Determine the [x, y] coordinate at the center of the cell enclosing the given text.  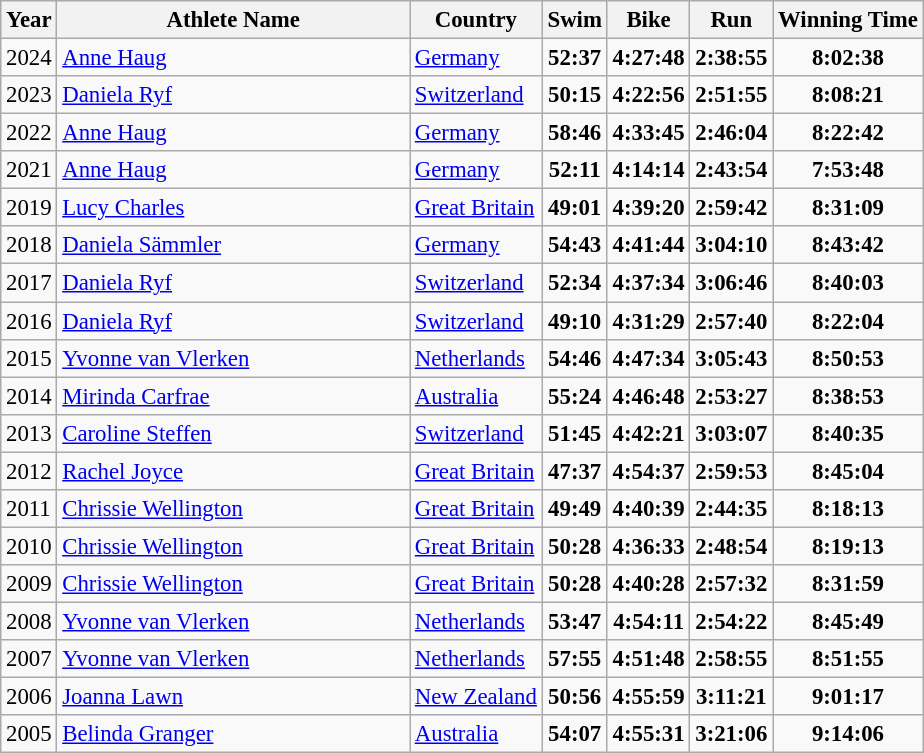
2019 [29, 208]
4:22:56 [648, 95]
3:04:10 [732, 245]
2021 [29, 170]
2007 [29, 659]
Belinda Granger [234, 734]
4:42:21 [648, 433]
8:40:35 [848, 433]
52:11 [574, 170]
2:53:27 [732, 396]
2008 [29, 621]
9:01:17 [848, 697]
4:47:34 [648, 358]
4:37:34 [648, 283]
49:01 [574, 208]
52:37 [574, 58]
55:24 [574, 396]
8:18:13 [848, 509]
2015 [29, 358]
8:22:42 [848, 133]
Swim [574, 20]
3:06:46 [732, 283]
57:55 [574, 659]
Caroline Steffen [234, 433]
2005 [29, 734]
2024 [29, 58]
54:46 [574, 358]
3:11:21 [732, 697]
2006 [29, 697]
2:54:22 [732, 621]
9:14:06 [848, 734]
2022 [29, 133]
50:15 [574, 95]
2:48:54 [732, 546]
4:39:20 [648, 208]
2010 [29, 546]
8:45:04 [848, 471]
8:40:03 [848, 283]
2:57:32 [732, 584]
3:03:07 [732, 433]
2023 [29, 95]
Year [29, 20]
8:31:59 [848, 584]
54:43 [574, 245]
4:27:48 [648, 58]
2009 [29, 584]
8:22:04 [848, 321]
2:43:54 [732, 170]
8:31:09 [848, 208]
Bike [648, 20]
2:59:53 [732, 471]
3:05:43 [732, 358]
8:51:55 [848, 659]
Lucy Charles [234, 208]
58:46 [574, 133]
4:46:48 [648, 396]
3:21:06 [732, 734]
New Zealand [476, 697]
49:49 [574, 509]
2:44:35 [732, 509]
4:31:29 [648, 321]
4:40:28 [648, 584]
2011 [29, 509]
7:53:48 [848, 170]
2:58:55 [732, 659]
2:38:55 [732, 58]
49:10 [574, 321]
2012 [29, 471]
Daniela Sämmler [234, 245]
4:14:14 [648, 170]
4:41:44 [648, 245]
4:54:37 [648, 471]
8:43:42 [848, 245]
8:50:53 [848, 358]
4:40:39 [648, 509]
4:54:11 [648, 621]
2013 [29, 433]
4:33:45 [648, 133]
8:45:49 [848, 621]
52:34 [574, 283]
4:51:48 [648, 659]
Rachel Joyce [234, 471]
50:56 [574, 697]
53:47 [574, 621]
2014 [29, 396]
Winning Time [848, 20]
47:37 [574, 471]
4:55:31 [648, 734]
2016 [29, 321]
Run [732, 20]
Country [476, 20]
Athlete Name [234, 20]
54:07 [574, 734]
2:46:04 [732, 133]
51:45 [574, 433]
8:19:13 [848, 546]
2:51:55 [732, 95]
Mirinda Carfrae [234, 396]
2018 [29, 245]
4:55:59 [648, 697]
2017 [29, 283]
4:36:33 [648, 546]
Joanna Lawn [234, 697]
8:08:21 [848, 95]
2:57:40 [732, 321]
2:59:42 [732, 208]
8:38:53 [848, 396]
8:02:38 [848, 58]
